Return (x, y) of the center of cell containing provided text 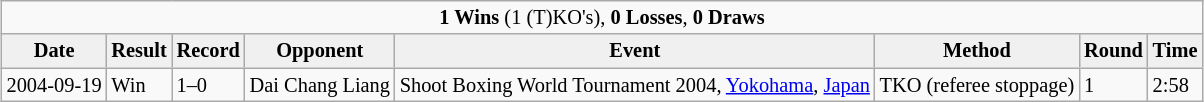
Record (208, 51)
Round (1114, 51)
Result (138, 51)
Time (1176, 51)
2:58 (1176, 85)
Shoot Boxing World Tournament 2004, Yokohama, Japan (635, 85)
1 (1114, 85)
Dai Chang Liang (320, 85)
1 Wins (1 (T)KO's), 0 Losses, 0 Draws (602, 18)
Win (138, 85)
TKO (referee stoppage) (977, 85)
Method (977, 51)
1–0 (208, 85)
Date (54, 51)
2004-09-19 (54, 85)
Opponent (320, 51)
Event (635, 51)
